Pinpoint the cell where the given text exists, returning its (X, Y) midpoint coordinate. 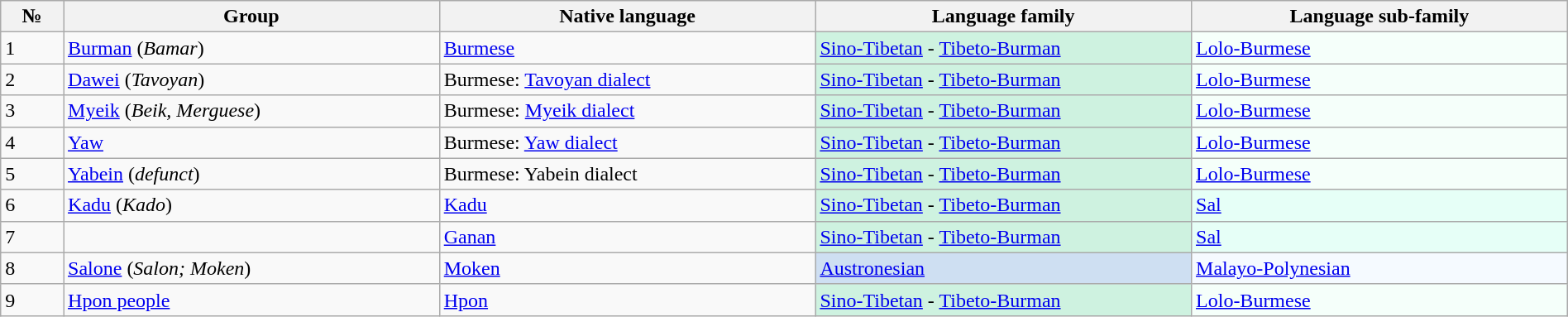
Burman (Bamar) (251, 48)
Native language (627, 17)
№ (32, 17)
Malayo-Polynesian (1379, 268)
Dawei (Tavoyan) (251, 79)
Kadu (Kado) (251, 205)
Burmese: Yaw dialect (627, 142)
3 (32, 111)
6 (32, 205)
9 (32, 300)
Moken (627, 268)
Austronesian (1004, 268)
Yaw (251, 142)
Group (251, 17)
4 (32, 142)
Kadu (627, 205)
8 (32, 268)
1 (32, 48)
Salone (Salon; Moken) (251, 268)
Burmese (627, 48)
Language family (1004, 17)
5 (32, 174)
Burmese: Yabein dialect (627, 174)
Hpon (627, 300)
Myeik (Beik, Merguese) (251, 111)
2 (32, 79)
Hpon people (251, 300)
Burmese: Tavoyan dialect (627, 79)
Burmese: Myeik dialect (627, 111)
7 (32, 237)
Language sub-family (1379, 17)
Ganan (627, 237)
Yabein (defunct) (251, 174)
